Return [X, Y] of the center of cell containing provided text 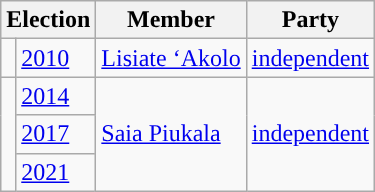
Election [48, 20]
Party [310, 20]
2021 [56, 172]
2010 [56, 58]
Saia Piukala [171, 134]
Lisiate ‘Akolo [171, 58]
2017 [56, 134]
2014 [56, 96]
Member [171, 20]
